Capture the cell that displays the provided text and extract its [x, y] central coordinate. 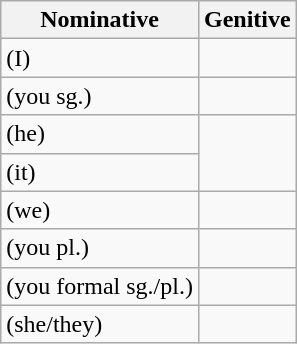
Genitive [247, 20]
(he) [100, 134]
(you pl.) [100, 248]
(she/they) [100, 324]
(you formal sg./pl.) [100, 286]
Nominative [100, 20]
(you sg.) [100, 96]
(I) [100, 58]
(we) [100, 210]
(it) [100, 172]
